Extract the [x, y] coordinate from the center of the cell holding the provided text.  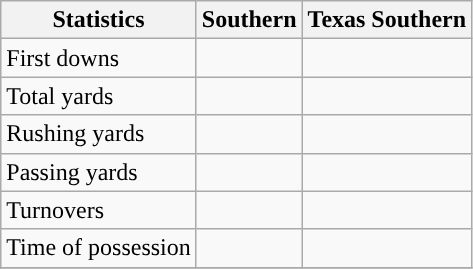
Time of possession [99, 248]
Total yards [99, 96]
Rushing yards [99, 134]
First downs [99, 58]
Passing yards [99, 172]
Southern [249, 20]
Texas Southern [387, 20]
Statistics [99, 20]
Turnovers [99, 210]
